Return [X, Y] of the center of cell containing provided text 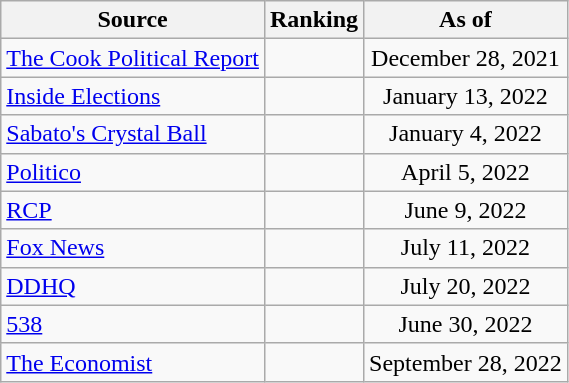
RCP [133, 210]
September 28, 2022 [466, 362]
Ranking [314, 20]
The Economist [133, 362]
June 30, 2022 [466, 324]
Politico [133, 172]
January 4, 2022 [466, 134]
January 13, 2022 [466, 96]
The Cook Political Report [133, 58]
DDHQ [133, 286]
Sabato's Crystal Ball [133, 134]
Source [133, 20]
July 20, 2022 [466, 286]
As of [466, 20]
Inside Elections [133, 96]
July 11, 2022 [466, 248]
December 28, 2021 [466, 58]
Fox News [133, 248]
June 9, 2022 [466, 210]
538 [133, 324]
April 5, 2022 [466, 172]
